Find where the given text appears and provide that cell's center as (X, Y) coordinate. 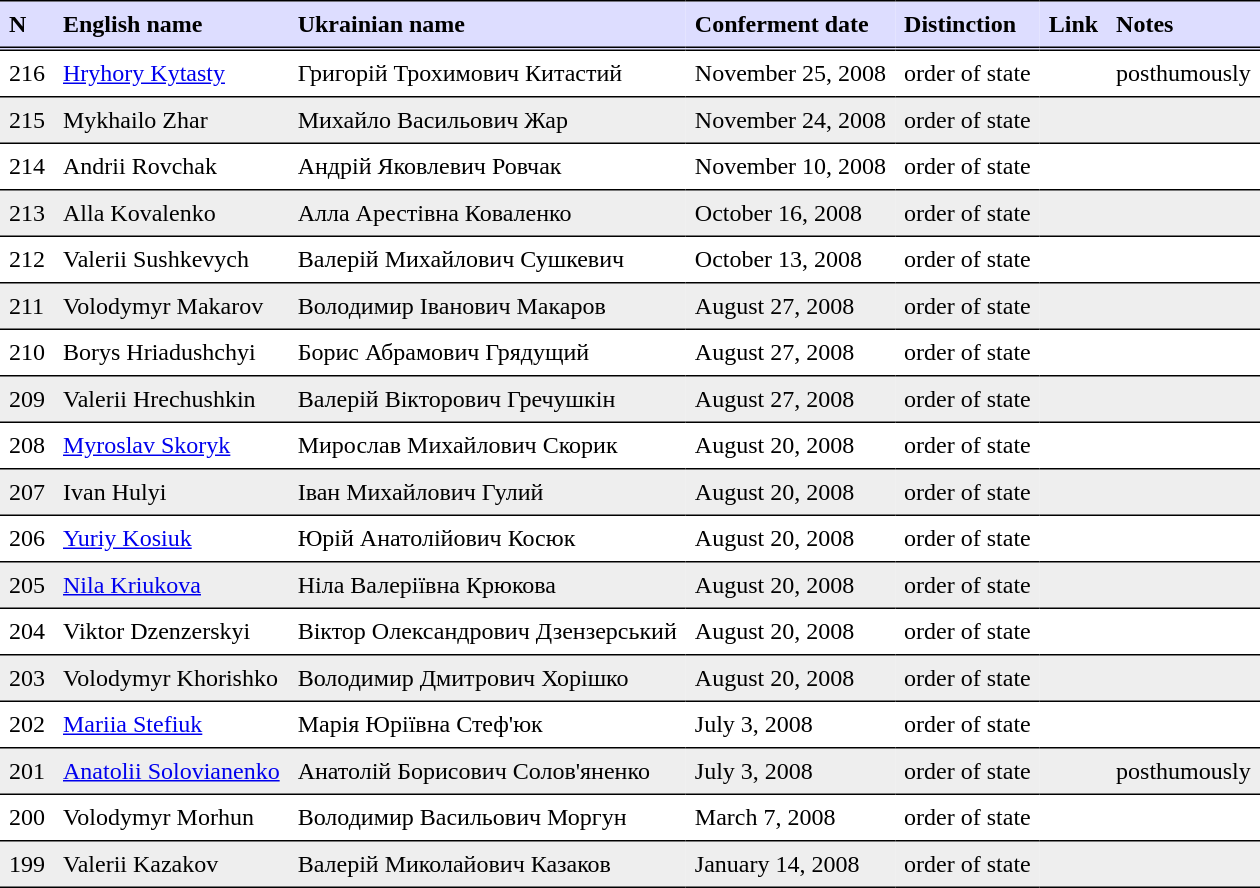
203 (27, 678)
Borys Hriadushchyi (172, 352)
Валерій Михайлович Сушкевич (488, 259)
204 (27, 631)
Валерій Миколайович Казаков (488, 864)
209 (27, 399)
November 10, 2008 (790, 166)
Віктор Олександрович Дзензерський (488, 631)
206 (27, 538)
Nila Kriukova (172, 585)
207 (27, 492)
Hryhory Kytasty (172, 73)
Андрій Яковлевич Ровчак (488, 166)
November 24, 2008 (790, 120)
Notes (1184, 25)
215 (27, 120)
213 (27, 213)
Григорій Трохимович Китастий (488, 73)
Conferment date (790, 25)
Валерій Вікторович Гречушкін (488, 399)
199 (27, 864)
Yuriy Kosiuk (172, 538)
210 (27, 352)
English name (172, 25)
Юрій Анатолійович Косюк (488, 538)
Valerii Hrechushkin (172, 399)
Борис Абрамович Грядущий (488, 352)
Valerii Sushkevych (172, 259)
Мирослав Михайлович Скорик (488, 445)
Anatolii Solovianenko (172, 771)
Alla Kovalenko (172, 213)
Алла Арестівна Коваленко (488, 213)
N (27, 25)
Valerii Kazakov (172, 864)
Іван Михайлович Гулий (488, 492)
200 (27, 817)
Myroslav Skoryk (172, 445)
211 (27, 306)
Andrii Rovchak (172, 166)
212 (27, 259)
Анатолій Борисович Солов'яненко (488, 771)
214 (27, 166)
Михайло Васильович Жар (488, 120)
October 16, 2008 (790, 213)
Володимир Васильович Моргун (488, 817)
216 (27, 73)
Ivan Hulyi (172, 492)
March 7, 2008 (790, 817)
Mykhailo Zhar (172, 120)
Ніла Валеріївна Крюкова (488, 585)
Volodymyr Makarov (172, 306)
October 13, 2008 (790, 259)
205 (27, 585)
202 (27, 724)
Viktor Dzenzerskyi (172, 631)
Ukrainian name (488, 25)
Distinction (968, 25)
Володимир Іванович Макаров (488, 306)
Link (1074, 25)
Володимир Дмитрович Хорішко (488, 678)
Марія Юріївна Стеф'юк (488, 724)
January 14, 2008 (790, 864)
Volodymyr Morhun (172, 817)
Mariia Stefiuk (172, 724)
201 (27, 771)
Volodymyr Khorishko (172, 678)
November 25, 2008 (790, 73)
208 (27, 445)
